Find where the given text appears and provide that cell's center as (x, y) coordinate. 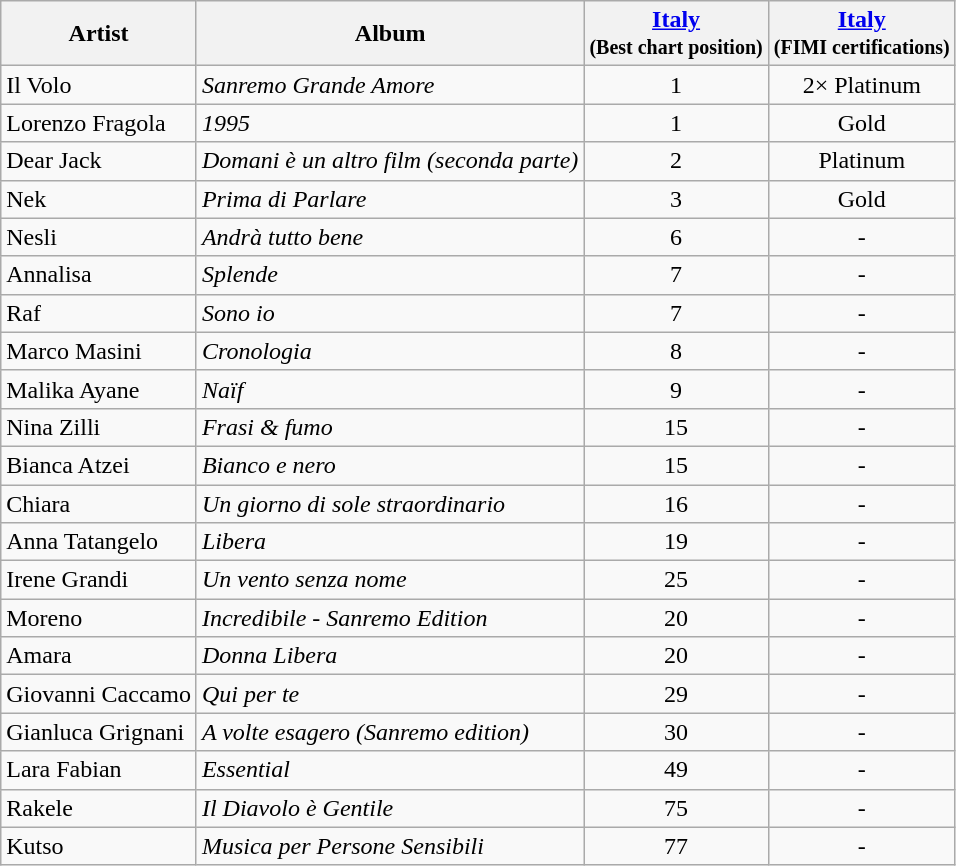
Libera (390, 542)
Lara Fabian (99, 770)
Lorenzo Fragola (99, 123)
Raf (99, 313)
16 (676, 503)
Marco Masini (99, 351)
Italy (FIMI certifications) (862, 34)
Sono io (390, 313)
Italy (Best chart position) (676, 34)
Irene Grandi (99, 580)
Rakele (99, 808)
Un vento senza nome (390, 580)
2 (676, 161)
2× Platinum (862, 85)
Nesli (99, 237)
8 (676, 351)
25 (676, 580)
Splende (390, 275)
6 (676, 237)
3 (676, 199)
Amara (99, 656)
Kutso (99, 846)
Domani è un altro film (seconda parte) (390, 161)
Un giorno di sole straordinario (390, 503)
Naïf (390, 389)
Moreno (99, 618)
19 (676, 542)
Incredibile - Sanremo Edition (390, 618)
1995 (390, 123)
Dear Jack (99, 161)
Giovanni Caccamo (99, 694)
A volte esagero (Sanremo edition) (390, 732)
Nina Zilli (99, 427)
Prima di Parlare (390, 199)
75 (676, 808)
Bianco e nero (390, 465)
Essential (390, 770)
Il Diavolo è Gentile (390, 808)
Donna Libera (390, 656)
Malika Ayane (99, 389)
Nek (99, 199)
Frasi & fumo (390, 427)
Album (390, 34)
Anna Tatangelo (99, 542)
Artist (99, 34)
Platinum (862, 161)
Chiara (99, 503)
9 (676, 389)
Annalisa (99, 275)
Gianluca Grignani (99, 732)
Qui per te (390, 694)
77 (676, 846)
29 (676, 694)
Sanremo Grande Amore (390, 85)
Il Volo (99, 85)
Musica per Persone Sensibili (390, 846)
Andrà tutto bene (390, 237)
Cronologia (390, 351)
Bianca Atzei (99, 465)
49 (676, 770)
30 (676, 732)
